From the cell containing the given text, extract its center point as (X, Y) coordinate. 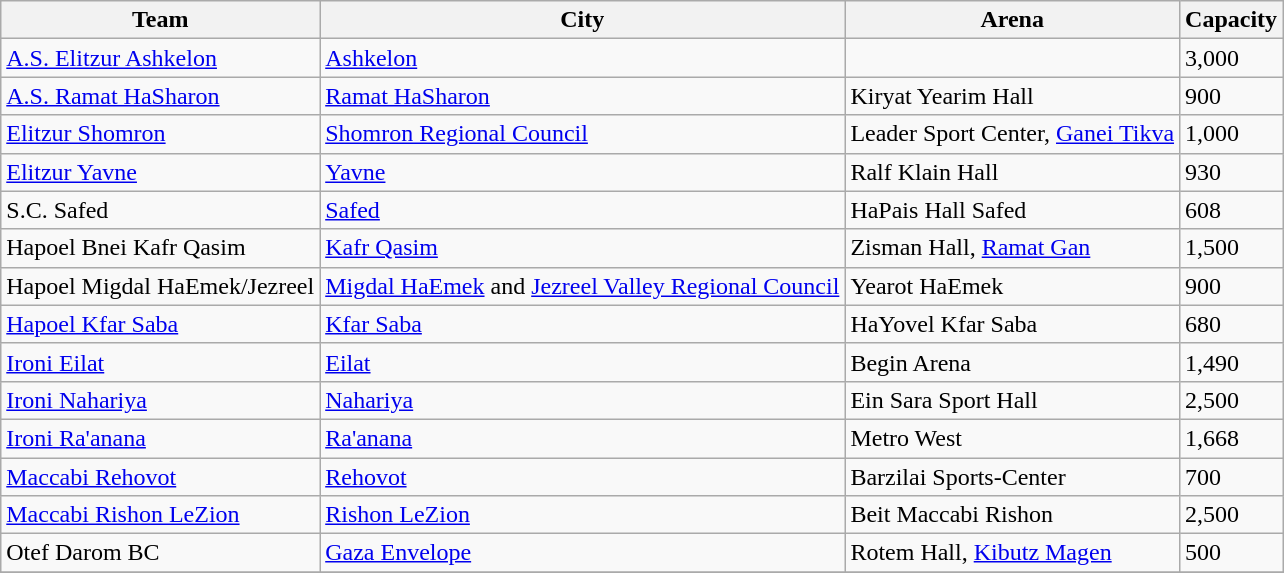
Kiryat Yearim Hall (1012, 96)
Yavne (582, 172)
Ironi Ra'anana (160, 438)
Zisman Hall, Ramat Gan (1012, 248)
Rishon LeZion (582, 515)
1,000 (1232, 134)
Safed (582, 210)
Elitzur Yavne (160, 172)
Rotem Hall, Kibutz Magen (1012, 553)
Hapoel Migdal HaEmek/Jezreel (160, 286)
Yearot HaEmek (1012, 286)
Maccabi Rishon LeZion (160, 515)
680 (1232, 324)
HaYovel Kfar Saba (1012, 324)
Maccabi Rehovot (160, 477)
Team (160, 20)
Beit Maccabi Rishon (1012, 515)
S.C. Safed (160, 210)
Nahariya (582, 400)
Ashkelon (582, 58)
A.S. Ramat HaSharon (160, 96)
Eilat (582, 362)
Ironi Eilat (160, 362)
Kafr Qasim (582, 248)
Ralf Klain Hall (1012, 172)
500 (1232, 553)
3,000 (1232, 58)
700 (1232, 477)
930 (1232, 172)
Metro West (1012, 438)
1,668 (1232, 438)
Ramat HaSharon (582, 96)
Rehovot (582, 477)
1,490 (1232, 362)
Capacity (1232, 20)
1,500 (1232, 248)
City (582, 20)
Leader Sport Center, Ganei Tikva (1012, 134)
HaPais Hall Safed (1012, 210)
Gaza Envelope (582, 553)
Begin Arena (1012, 362)
Ironi Nahariya (160, 400)
Barzilai Sports-Center (1012, 477)
Hapoel Kfar Saba (160, 324)
Hapoel Bnei Kafr Qasim (160, 248)
A.S. Elitzur Ashkelon (160, 58)
Arena (1012, 20)
Migdal HaEmek and Jezreel Valley Regional Council (582, 286)
Kfar Saba (582, 324)
Elitzur Shomron (160, 134)
Ra'anana (582, 438)
Shomron Regional Council (582, 134)
Ein Sara Sport Hall (1012, 400)
Otef Darom BC (160, 553)
608 (1232, 210)
